Provide the [X, Y] coordinate of the cell's center where the given text is located.  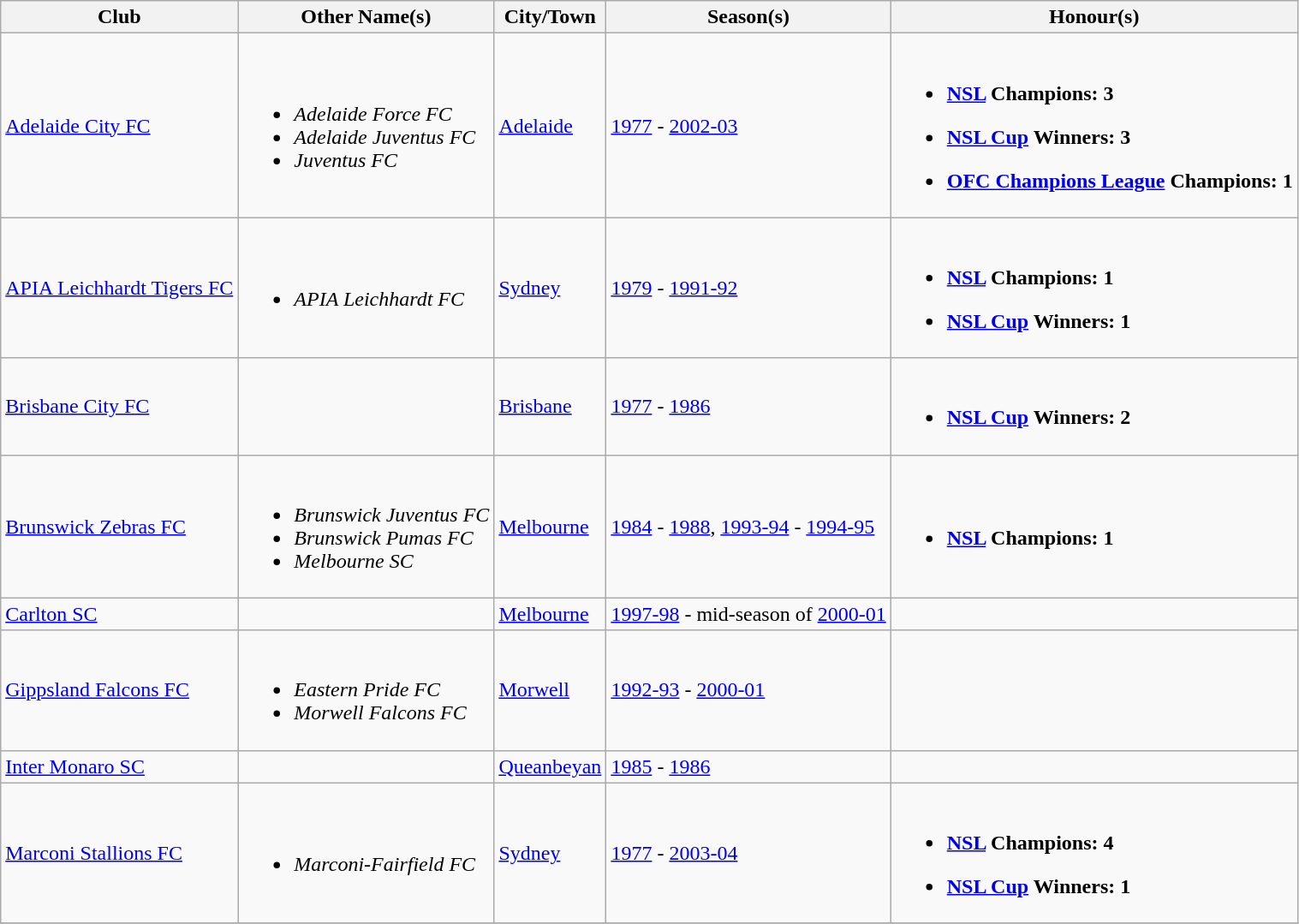
Brisbane [550, 406]
Carlton SC [120, 614]
Adelaide Force FCAdelaide Juventus FCJuventus FC [366, 125]
Club [120, 17]
NSL Champions: 3NSL Cup Winners: 3OFC Champions League Champions: 1 [1094, 125]
NSL Champions: 1 [1094, 526]
1977 - 2003-04 [748, 853]
NSL Champions: 4NSL Cup Winners: 1 [1094, 853]
1985 - 1986 [748, 766]
NSL Cup Winners: 2 [1094, 406]
NSL Champions: 1NSL Cup Winners: 1 [1094, 288]
Honour(s) [1094, 17]
Inter Monaro SC [120, 766]
Season(s) [748, 17]
Other Name(s) [366, 17]
City/Town [550, 17]
Marconi Stallions FC [120, 853]
APIA Leichhardt FC [366, 288]
Adelaide [550, 125]
1977 - 1986 [748, 406]
Eastern Pride FCMorwell Falcons FC [366, 690]
1992-93 - 2000-01 [748, 690]
Brisbane City FC [120, 406]
Morwell [550, 690]
Queanbeyan [550, 766]
1979 - 1991-92 [748, 288]
Brunswick Zebras FC [120, 526]
APIA Leichhardt Tigers FC [120, 288]
1977 - 2002-03 [748, 125]
Adelaide City FC [120, 125]
Gippsland Falcons FC [120, 690]
Brunswick Juventus FCBrunswick Pumas FCMelbourne SC [366, 526]
1984 - 1988, 1993-94 - 1994-95 [748, 526]
Marconi-Fairfield FC [366, 853]
1997-98 - mid-season of 2000-01 [748, 614]
